Return (X, Y) of the center of cell containing provided text 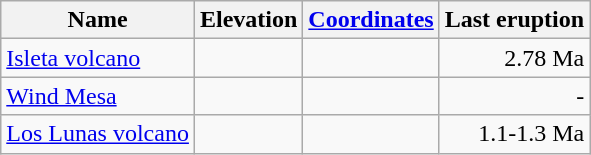
2.78 Ma (514, 58)
Isleta volcano (98, 58)
Elevation (248, 20)
Coordinates (371, 20)
Wind Mesa (98, 96)
Los Lunas volcano (98, 134)
Last eruption (514, 20)
Name (98, 20)
1.1-1.3 Ma (514, 134)
- (514, 96)
